Search for the cell housing the specified text and yield its [x, y] center coordinate. 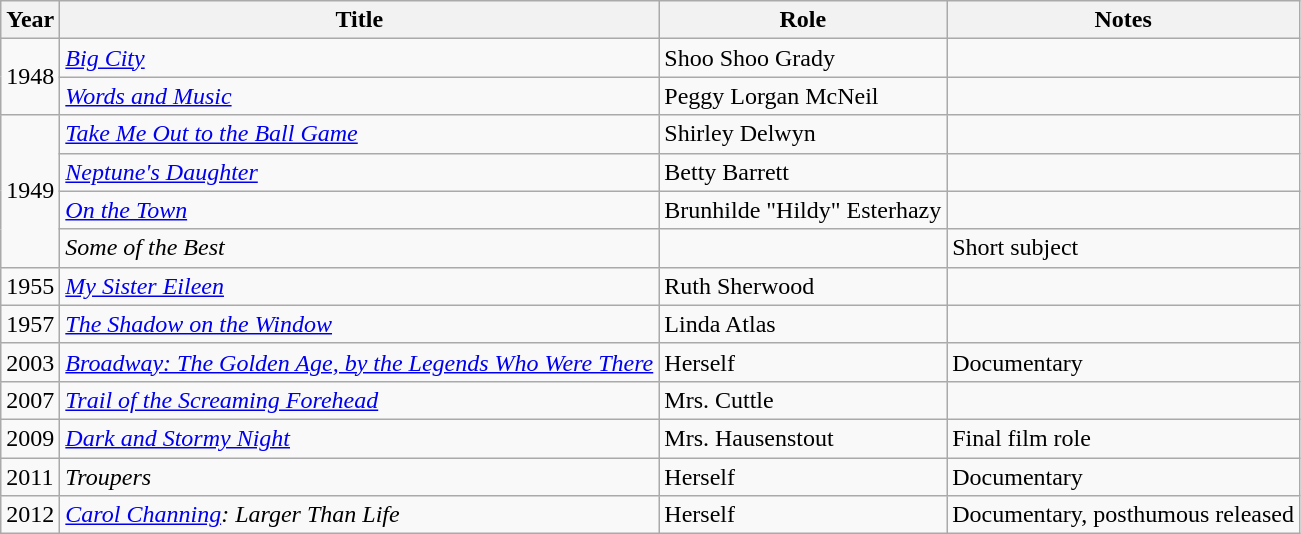
Broadway: The Golden Age, by the Legends Who Were There [360, 362]
Shirley Delwyn [803, 134]
Notes [1124, 20]
Final film role [1124, 438]
Mrs. Hausenstout [803, 438]
Take Me Out to the Ball Game [360, 134]
My Sister Eileen [360, 286]
Troupers [360, 477]
Trail of the Screaming Forehead [360, 400]
Dark and Stormy Night [360, 438]
2009 [30, 438]
Ruth Sherwood [803, 286]
Role [803, 20]
Short subject [1124, 248]
1955 [30, 286]
1949 [30, 191]
2011 [30, 477]
Brunhilde "Hildy" Esterhazy [803, 210]
2012 [30, 515]
Peggy Lorgan McNeil [803, 96]
1957 [30, 324]
2007 [30, 400]
Big City [360, 58]
Words and Music [360, 96]
Shoo Shoo Grady [803, 58]
Neptune's Daughter [360, 172]
Title [360, 20]
1948 [30, 77]
On the Town [360, 210]
Mrs. Cuttle [803, 400]
The Shadow on the Window [360, 324]
Some of the Best [360, 248]
2003 [30, 362]
Year [30, 20]
Betty Barrett [803, 172]
Documentary, posthumous released [1124, 515]
Carol Channing: Larger Than Life [360, 515]
Linda Atlas [803, 324]
